Scan for the cell matching the given text and deliver its [X, Y] coordinate at center. 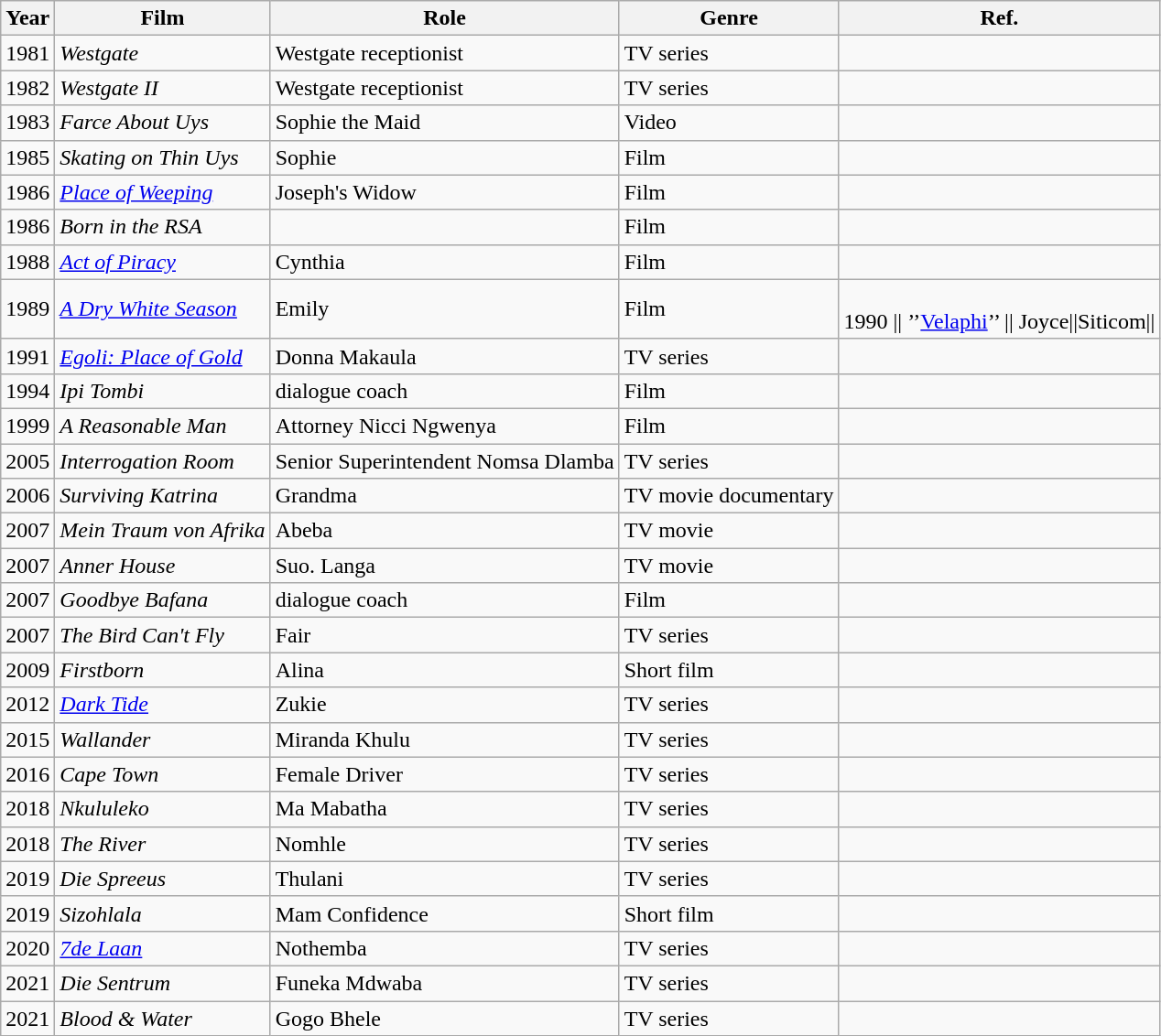
Role [445, 18]
1988 [27, 262]
Nothemba [445, 948]
2015 [27, 739]
2006 [27, 496]
Farce About Uys [163, 123]
Blood & Water [163, 1019]
1999 [27, 426]
1983 [27, 123]
Abeba [445, 531]
Anner House [163, 566]
7de Laan [163, 948]
Gogo Bhele [445, 1019]
Thulani [445, 879]
1982 [27, 88]
Funeka Mdwaba [445, 983]
Mam Confidence [445, 913]
Place of Weeping [163, 192]
Egoli: Place of Gold [163, 356]
Ref. [1000, 18]
Suo. Langa [445, 566]
The River [163, 844]
Video [729, 123]
Surviving Katrina [163, 496]
Interrogation Room [163, 460]
Fair [445, 635]
1981 [27, 53]
Miranda Khulu [445, 739]
1994 [27, 391]
2005 [27, 460]
2012 [27, 705]
Westgate II [163, 88]
TV movie documentary [729, 496]
Attorney Nicci Ngwenya [445, 426]
Ipi Tombi [163, 391]
Cynthia [445, 262]
2009 [27, 670]
The Bird Can't Fly [163, 635]
Grandma [445, 496]
1985 [27, 157]
1989 [27, 309]
Dark Tide [163, 705]
Westgate [163, 53]
Alina [445, 670]
1990 || ’’Velaphi’’ || Joyce||Siticom|| [1000, 309]
Wallander [163, 739]
Firstborn [163, 670]
Emily [445, 309]
Donna Makaula [445, 356]
Skating on Thin Uys [163, 157]
1991 [27, 356]
Mein Traum von Afrika [163, 531]
Sophie the Maid [445, 123]
Act of Piracy [163, 262]
Cape Town [163, 774]
Senior Superintendent Nomsa Dlamba [445, 460]
Born in the RSA [163, 227]
A Dry White Season [163, 309]
Goodbye Bafana [163, 600]
Joseph's Widow [445, 192]
A Reasonable Man [163, 426]
Nkululeko [163, 809]
Ma Mabatha [445, 809]
Die Sentrum [163, 983]
Sizohlala [163, 913]
2020 [27, 948]
Zukie [445, 705]
Die Spreeus [163, 879]
Sophie [445, 157]
Year [27, 18]
Genre [729, 18]
Nomhle [445, 844]
Female Driver [445, 774]
2016 [27, 774]
